For the text-containing cell, return its midpoint in [X, Y] coordinate format. 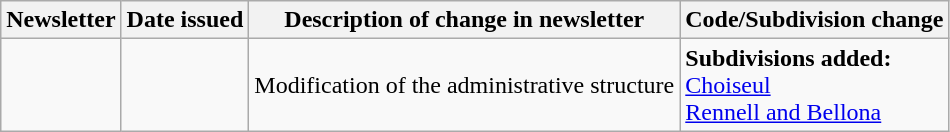
Newsletter [61, 20]
Code/Subdivision change [814, 20]
Description of change in newsletter [464, 20]
Modification of the administrative structure [464, 85]
Subdivisions added: Choiseul Rennell and Bellona [814, 85]
Date issued [185, 20]
